Locate the cell with the specified text and output its (X, Y) center coordinate. 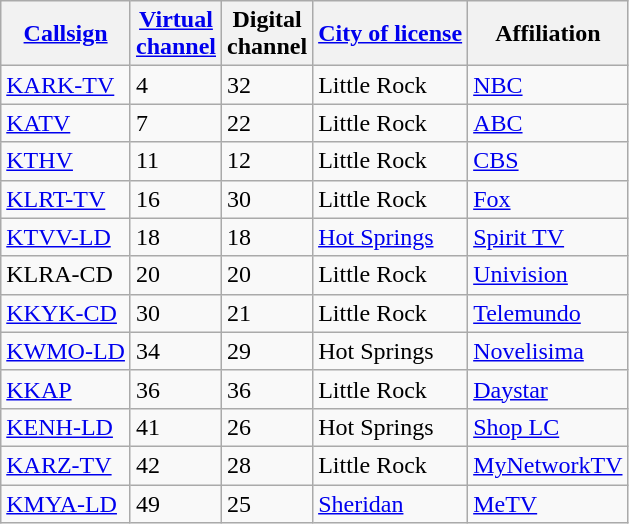
KTVV-LD (66, 237)
41 (176, 427)
42 (176, 465)
Novelisima (548, 351)
Telemundo (548, 313)
32 (268, 85)
KKYK-CD (66, 313)
Sheridan (390, 503)
Callsign (66, 34)
Univision (548, 275)
26 (268, 427)
KATV (66, 123)
MeTV (548, 503)
Digitalchannel (268, 34)
KTHV (66, 161)
22 (268, 123)
KARK-TV (66, 85)
KMYA-LD (66, 503)
KLRT-TV (66, 199)
28 (268, 465)
Daystar (548, 389)
34 (176, 351)
Virtualchannel (176, 34)
21 (268, 313)
12 (268, 161)
NBC (548, 85)
29 (268, 351)
49 (176, 503)
25 (268, 503)
Affiliation (548, 34)
4 (176, 85)
CBS (548, 161)
KKAP (66, 389)
Shop LC (548, 427)
16 (176, 199)
City of license (390, 34)
7 (176, 123)
ABC (548, 123)
KENH-LD (66, 427)
KLRA-CD (66, 275)
11 (176, 161)
Spirit TV (548, 237)
KARZ-TV (66, 465)
KWMO-LD (66, 351)
MyNetworkTV (548, 465)
Fox (548, 199)
